Scan for the cell matching the given text and deliver its [X, Y] coordinate at center. 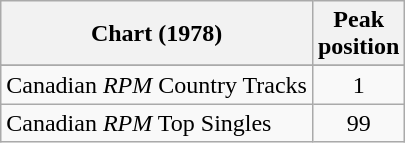
Canadian RPM Top Singles [157, 123]
1 [358, 85]
Canadian RPM Country Tracks [157, 85]
99 [358, 123]
Chart (1978) [157, 34]
Peakposition [358, 34]
